Pinpoint the cell where the given text exists, returning its (X, Y) midpoint coordinate. 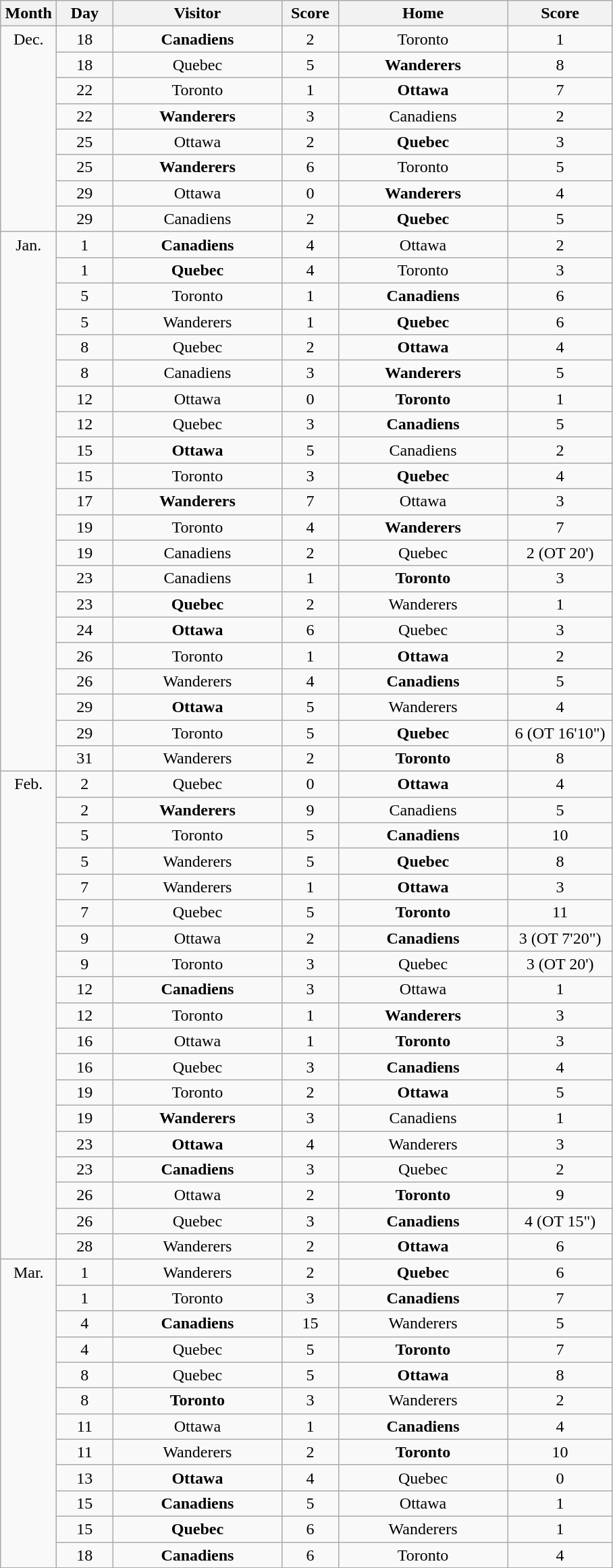
Mar. (28, 1413)
Home (423, 13)
3 (OT 20') (560, 964)
Visitor (197, 13)
4 (OT 15") (560, 1221)
17 (85, 502)
Jan. (28, 501)
Month (28, 13)
Feb. (28, 1015)
Dec. (28, 129)
13 (85, 1478)
2 (OT 20') (560, 553)
31 (85, 759)
3 (OT 7'20") (560, 938)
6 (OT 16'10") (560, 732)
24 (85, 630)
28 (85, 1247)
Day (85, 13)
